Find where the given text appears and provide that cell's center as [X, Y] coordinate. 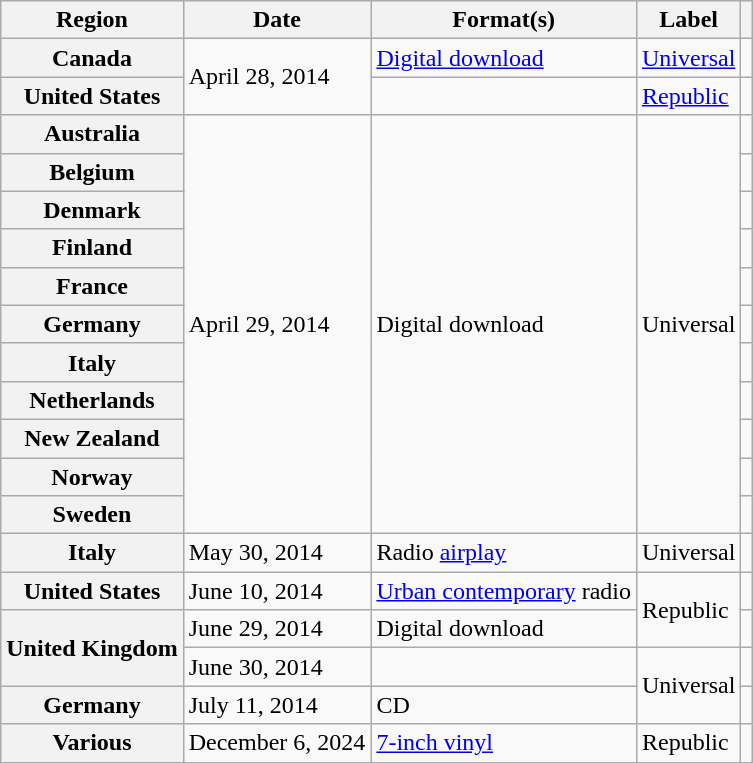
Denmark [92, 210]
April 29, 2014 [277, 324]
Belgium [92, 172]
Norway [92, 477]
June 30, 2014 [277, 667]
Format(s) [504, 20]
Date [277, 20]
United Kingdom [92, 648]
December 6, 2024 [277, 743]
Urban contemporary radio [504, 591]
Netherlands [92, 400]
7-inch vinyl [504, 743]
June 10, 2014 [277, 591]
Sweden [92, 515]
May 30, 2014 [277, 553]
Various [92, 743]
New Zealand [92, 438]
Finland [92, 248]
Region [92, 20]
Canada [92, 58]
Radio airplay [504, 553]
April 28, 2014 [277, 77]
France [92, 286]
CD [504, 705]
July 11, 2014 [277, 705]
June 29, 2014 [277, 629]
Label [688, 20]
Australia [92, 134]
